Capture the cell that displays the provided text and extract its [x, y] central coordinate. 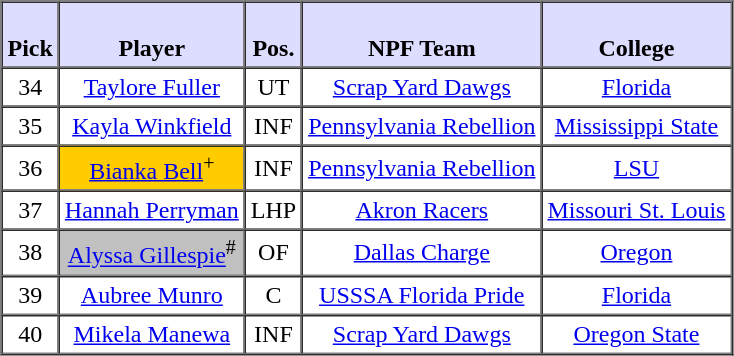
Oregon State [636, 334]
C [274, 294]
Mississippi State [636, 126]
Kayla Winkfield [152, 126]
Taylore Fuller [152, 88]
Pick [30, 35]
NPF Team [422, 35]
35 [30, 126]
Missouri St. Louis [636, 210]
UT [274, 88]
39 [30, 294]
40 [30, 334]
38 [30, 252]
36 [30, 168]
LHP [274, 210]
Oregon [636, 252]
LSU [636, 168]
College [636, 35]
Aubree Munro [152, 294]
34 [30, 88]
Akron Racers [422, 210]
OF [274, 252]
Pos. [274, 35]
Dallas Charge [422, 252]
Bianka Bell+ [152, 168]
Player [152, 35]
USSSA Florida Pride [422, 294]
37 [30, 210]
Alyssa Gillespie# [152, 252]
Mikela Manewa [152, 334]
Hannah Perryman [152, 210]
